Scan for the cell matching the given text and deliver its [x, y] coordinate at center. 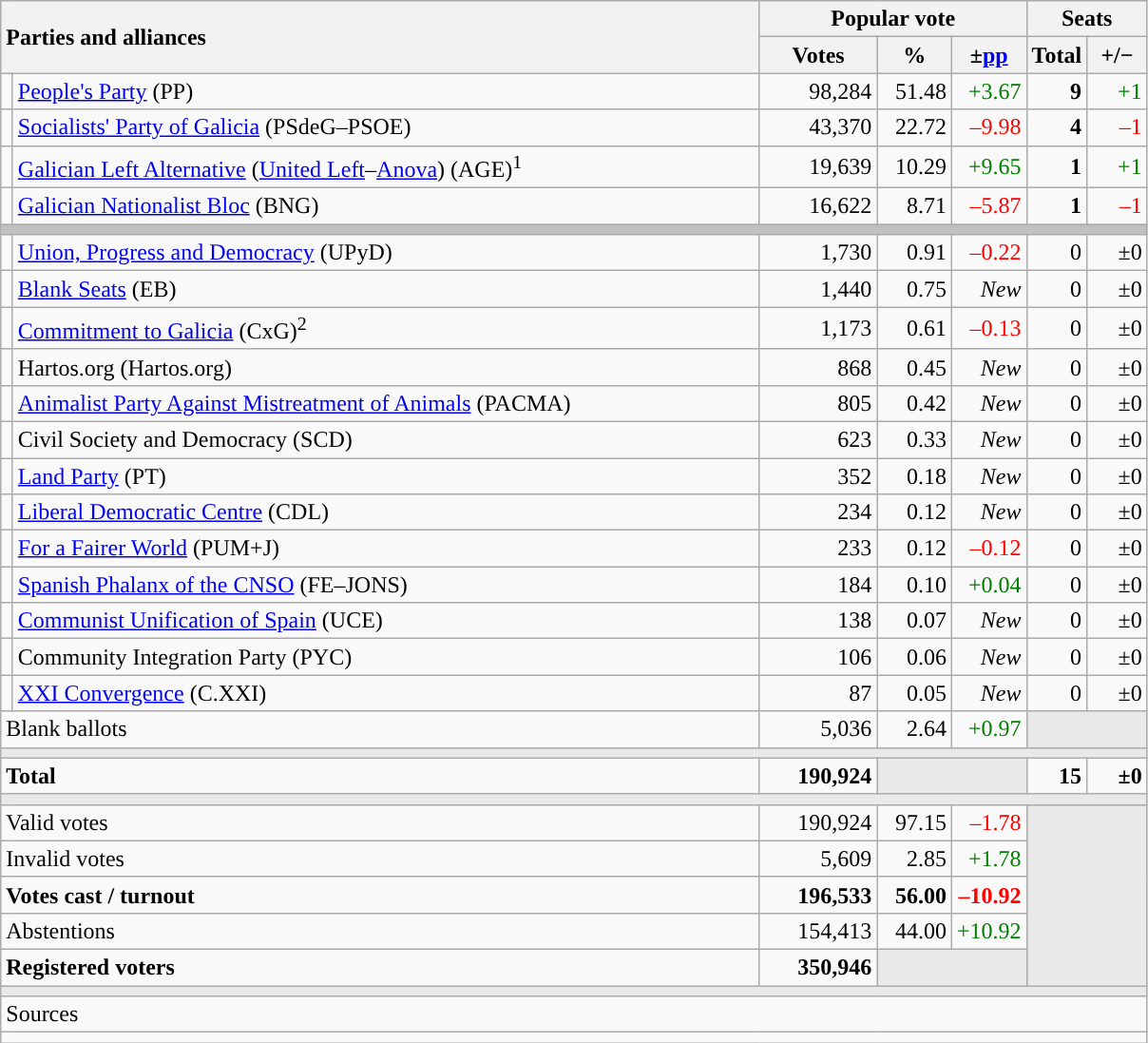
XXI Convergence (C.XXI) [386, 693]
Galician Left Alternative (United Left–Anova) (AGE)1 [386, 167]
% [914, 55]
0.91 [914, 253]
1,730 [818, 253]
+3.67 [988, 91]
22.72 [914, 127]
+0.97 [988, 729]
For a Fairer World (PUM+J) [386, 549]
352 [818, 476]
106 [818, 657]
Animalist Party Against Mistreatment of Animals (PACMA) [386, 403]
138 [818, 621]
0.06 [914, 657]
Registered voters [380, 967]
0.33 [914, 439]
184 [818, 585]
2.64 [914, 729]
2.85 [914, 859]
0.18 [914, 476]
Seats [1087, 19]
Socialists' Party of Galicia (PSdeG–PSOE) [386, 127]
43,370 [818, 127]
4 [1057, 127]
People's Party (PP) [386, 91]
–0.22 [988, 253]
Hartos.org (Hartos.org) [386, 367]
Votes [818, 55]
–1.78 [988, 822]
19,639 [818, 167]
0.42 [914, 403]
–0.13 [988, 329]
87 [818, 693]
Civil Society and Democracy (SCD) [386, 439]
Blank Seats (EB) [386, 289]
0.45 [914, 367]
–9.98 [988, 127]
0.07 [914, 621]
233 [818, 549]
9 [1057, 91]
Votes cast / turnout [380, 895]
Sources [574, 1014]
51.48 [914, 91]
10.29 [914, 167]
Commitment to Galicia (CxG)2 [386, 329]
±pp [988, 55]
16,622 [818, 206]
Galician Nationalist Bloc (BNG) [386, 206]
196,533 [818, 895]
Spanish Phalanx of the CNSO (FE–JONS) [386, 585]
–10.92 [988, 895]
Land Party (PT) [386, 476]
5,036 [818, 729]
Communist Unification of Spain (UCE) [386, 621]
56.00 [914, 895]
Community Integration Party (PYC) [386, 657]
Blank ballots [380, 729]
+10.92 [988, 931]
154,413 [818, 931]
Popular vote [893, 19]
Invalid votes [380, 859]
805 [818, 403]
Parties and alliances [380, 37]
Union, Progress and Democracy (UPyD) [386, 253]
234 [818, 512]
868 [818, 367]
44.00 [914, 931]
–5.87 [988, 206]
98,284 [818, 91]
1,440 [818, 289]
623 [818, 439]
1,173 [818, 329]
0.10 [914, 585]
Valid votes [380, 822]
Abstentions [380, 931]
Liberal Democratic Centre (CDL) [386, 512]
0.61 [914, 329]
+9.65 [988, 167]
+0.04 [988, 585]
0.05 [914, 693]
97.15 [914, 822]
5,609 [818, 859]
15 [1057, 776]
–0.12 [988, 549]
+1.78 [988, 859]
+/− [1118, 55]
8.71 [914, 206]
0.75 [914, 289]
350,946 [818, 967]
